Extract the [X, Y] coordinate from the center of the cell holding the provided text.  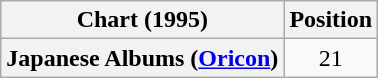
Japanese Albums (Oricon) [142, 58]
Position [331, 20]
Chart (1995) [142, 20]
21 [331, 58]
